Detect which cell encompasses the target text, then output its (x, y) center coordinate. 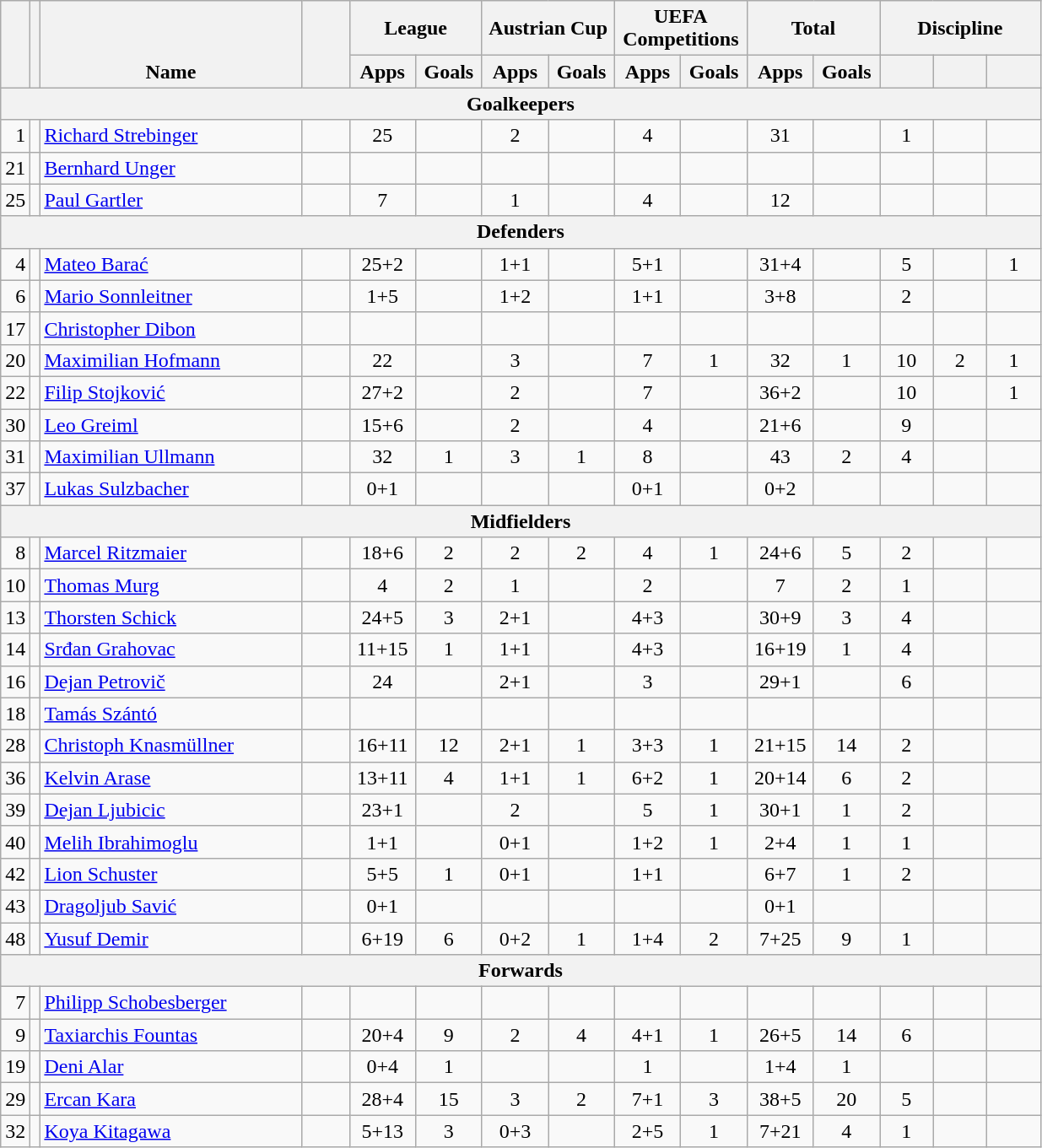
24+6 (780, 553)
Leo Greiml (170, 424)
0+4 (383, 1067)
29 (15, 1099)
21+6 (780, 424)
42 (15, 874)
23+1 (383, 810)
36 (15, 778)
21 (15, 168)
Deni Alar (170, 1067)
1+5 (383, 296)
7+21 (780, 1131)
Tamás Szántó (170, 714)
4+1 (648, 1035)
Dragoljub Savić (170, 906)
League (415, 29)
Lion Schuster (170, 874)
30 (15, 424)
Richard Strebinger (170, 136)
18+6 (383, 553)
Bernhard Unger (170, 168)
Mario Sonnleitner (170, 296)
Paul Gartler (170, 200)
24 (383, 682)
11+15 (383, 649)
20+4 (383, 1035)
Philipp Schobesberger (170, 1003)
Kelvin Arase (170, 778)
21+15 (780, 746)
Forwards (521, 971)
Maximilian Hofmann (170, 360)
7+25 (780, 939)
13 (15, 617)
Maximilian Ullmann (170, 457)
40 (15, 842)
5+1 (648, 264)
Taxiarchis Fountas (170, 1035)
13+11 (383, 778)
Christoph Knasmüllner (170, 746)
Srđan Grahovac (170, 649)
Thorsten Schick (170, 617)
38+5 (780, 1099)
Christopher Dibon (170, 328)
Austrian Cup (548, 29)
3+8 (780, 296)
5+5 (383, 874)
Thomas Murg (170, 585)
48 (15, 939)
Yusuf Demir (170, 939)
24+5 (383, 617)
Marcel Ritzmaier (170, 553)
5+13 (383, 1131)
Midfielders (521, 521)
30+9 (780, 617)
2+5 (648, 1131)
Ercan Kara (170, 1099)
16+11 (383, 746)
18 (15, 714)
28 (15, 746)
Dejan Petrovič (170, 682)
6+19 (383, 939)
UEFA Competitions (680, 29)
25+2 (383, 264)
Melih Ibrahimoglu (170, 842)
16 (15, 682)
7+1 (648, 1099)
Discipline (960, 29)
36+2 (780, 392)
Defenders (521, 232)
2+4 (780, 842)
6+7 (780, 874)
30+1 (780, 810)
17 (15, 328)
26+5 (780, 1035)
31+4 (780, 264)
Filip Stojković (170, 392)
15+6 (383, 424)
Mateo Barać (170, 264)
3+3 (648, 746)
Total (813, 29)
20+14 (780, 778)
16+19 (780, 649)
Goalkeepers (521, 104)
Name (170, 44)
Koya Kitagawa (170, 1131)
Dejan Ljubicic (170, 810)
28+4 (383, 1099)
39 (15, 810)
29+1 (780, 682)
37 (15, 489)
Lukas Sulzbacher (170, 489)
6+2 (648, 778)
0+3 (515, 1131)
27+2 (383, 392)
19 (15, 1067)
15 (449, 1099)
